Find where the given text appears and provide that cell's center as [X, Y] coordinate. 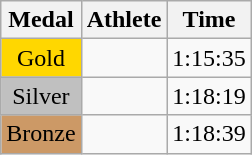
1:18:19 [209, 96]
Silver [41, 96]
Athlete [124, 20]
1:18:39 [209, 134]
Bronze [41, 134]
1:15:35 [209, 58]
Medal [41, 20]
Gold [41, 58]
Time [209, 20]
